Find where the given text appears and provide that cell's center as (x, y) coordinate. 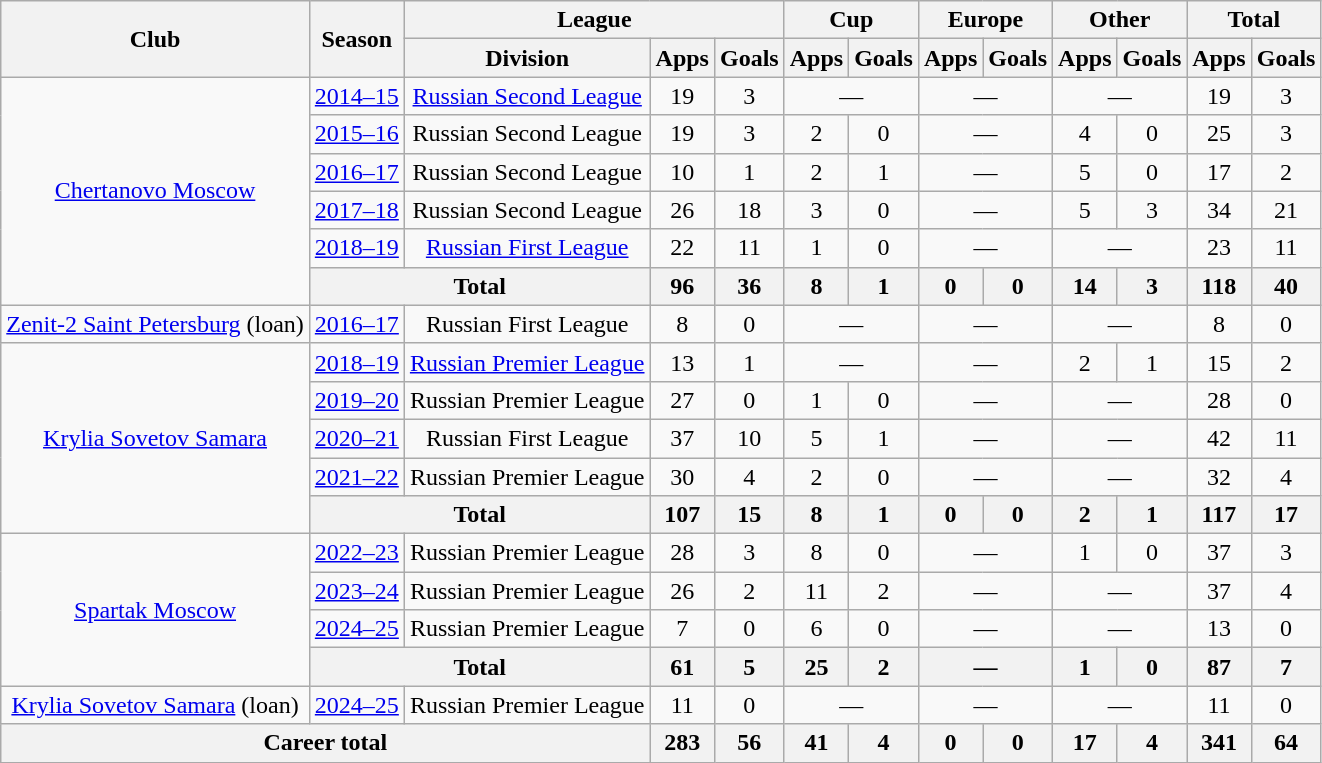
2014–15 (356, 96)
2019–20 (356, 400)
32 (1219, 477)
Spartak Moscow (156, 610)
2023–24 (356, 591)
283 (682, 743)
Season (356, 39)
87 (1219, 667)
2022–23 (356, 553)
36 (749, 286)
96 (682, 286)
Krylia Sovetov Samara (loan) (156, 705)
League (594, 20)
107 (682, 515)
2015–16 (356, 134)
40 (1286, 286)
30 (682, 477)
118 (1219, 286)
23 (1219, 248)
6 (816, 629)
Division (527, 58)
Chertanovo Moscow (156, 191)
56 (749, 743)
341 (1219, 743)
42 (1219, 438)
21 (1286, 210)
Career total (326, 743)
Krylia Sovetov Samara (156, 438)
61 (682, 667)
2021–22 (356, 477)
117 (1219, 515)
Europe (985, 20)
2020–21 (356, 438)
41 (816, 743)
64 (1286, 743)
Zenit-2 Saint Petersburg (loan) (156, 324)
18 (749, 210)
Other (1120, 20)
22 (682, 248)
34 (1219, 210)
Club (156, 39)
27 (682, 400)
2017–18 (356, 210)
14 (1085, 286)
Cup (851, 20)
